Find where the given text appears and provide that cell's center as (X, Y) coordinate. 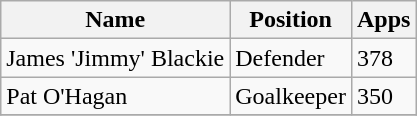
350 (383, 96)
Defender (291, 58)
Pat O'Hagan (116, 96)
Goalkeeper (291, 96)
378 (383, 58)
Name (116, 20)
James 'Jimmy' Blackie (116, 58)
Apps (383, 20)
Position (291, 20)
